Return [x, y] of the center of cell containing provided text 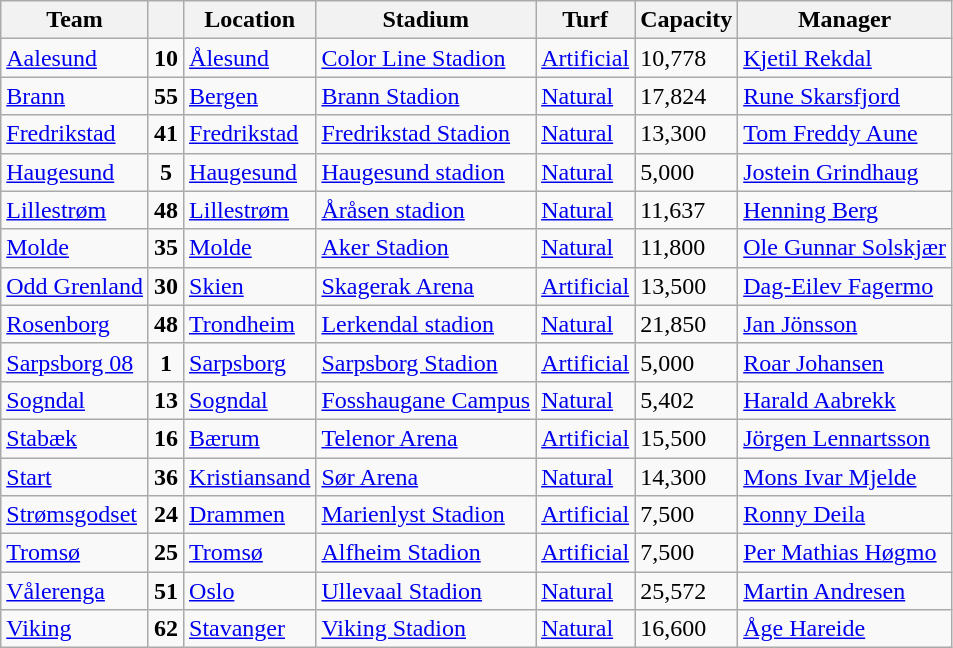
Ullevaal Stadion [426, 591]
Aker Stadion [426, 248]
Dag-Eilev Fagermo [845, 286]
Harald Aabrekk [845, 400]
Stabæk [75, 438]
15,500 [686, 438]
Jan Jönsson [845, 324]
Brann [75, 96]
Rune Skarsfjord [845, 96]
Strømsgodset [75, 515]
Team [75, 20]
13 [166, 400]
Color Line Stadion [426, 58]
24 [166, 515]
Stavanger [250, 629]
Viking Stadion [426, 629]
36 [166, 477]
55 [166, 96]
Åge Hareide [845, 629]
35 [166, 248]
Ronny Deila [845, 515]
Ole Gunnar Solskjær [845, 248]
17,824 [686, 96]
Sarpsborg 08 [75, 362]
Rosenborg [75, 324]
16 [166, 438]
Martin Andresen [845, 591]
Fosshaugane Campus [426, 400]
51 [166, 591]
11,637 [686, 210]
Start [75, 477]
13,300 [686, 134]
Aalesund [75, 58]
14,300 [686, 477]
Sarpsborg Stadion [426, 362]
10,778 [686, 58]
1 [166, 362]
Fredrikstad Stadion [426, 134]
Henning Berg [845, 210]
Bergen [250, 96]
5 [166, 172]
10 [166, 58]
Jörgen Lennartsson [845, 438]
Stadium [426, 20]
30 [166, 286]
Lerkendal stadion [426, 324]
Oslo [250, 591]
Bærum [250, 438]
Åråsen stadion [426, 210]
Drammen [250, 515]
25 [166, 553]
Trondheim [250, 324]
11,800 [686, 248]
5,402 [686, 400]
Capacity [686, 20]
Mons Ivar Mjelde [845, 477]
Kristiansand [250, 477]
Per Mathias Høgmo [845, 553]
Manager [845, 20]
Kjetil Rekdal [845, 58]
21,850 [686, 324]
13,500 [686, 286]
Location [250, 20]
Odd Grenland [75, 286]
Haugesund stadion [426, 172]
Viking [75, 629]
Brann Stadion [426, 96]
Jostein Grindhaug [845, 172]
Sør Arena [426, 477]
Vålerenga [75, 591]
Marienlyst Stadion [426, 515]
Turf [586, 20]
Skien [250, 286]
Alfheim Stadion [426, 553]
Telenor Arena [426, 438]
25,572 [686, 591]
41 [166, 134]
Ålesund [250, 58]
Skagerak Arena [426, 286]
Tom Freddy Aune [845, 134]
62 [166, 629]
Sarpsborg [250, 362]
Roar Johansen [845, 362]
16,600 [686, 629]
